Extract the (X, Y) coordinate from the center of the cell holding the provided text.  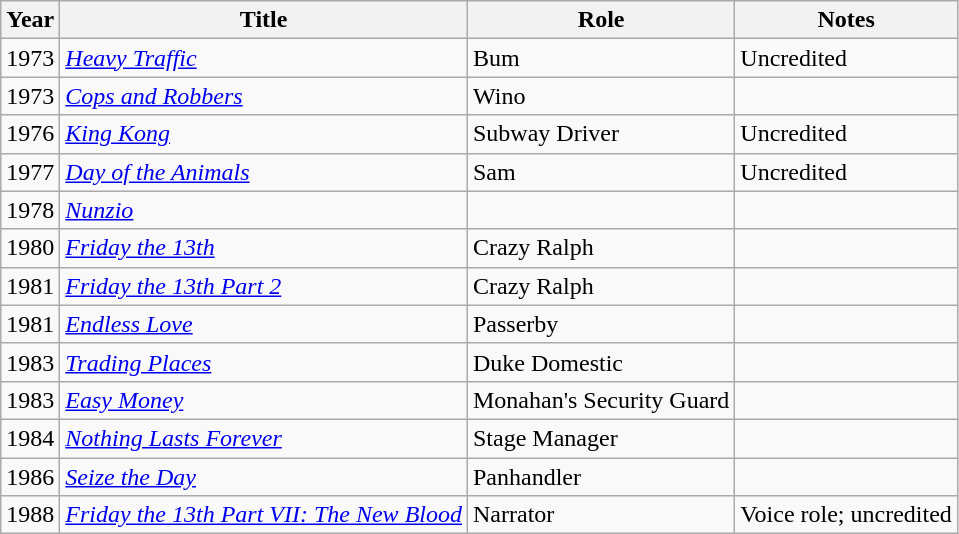
Title (264, 20)
Nothing Lasts Forever (264, 438)
Friday the 13th Part VII: The New Blood (264, 515)
King Kong (264, 134)
1986 (30, 477)
Endless Love (264, 324)
Subway Driver (600, 134)
1977 (30, 172)
Stage Manager (600, 438)
1980 (30, 248)
Seize the Day (264, 477)
Trading Places (264, 362)
Heavy Traffic (264, 58)
Narrator (600, 515)
Voice role; uncredited (846, 515)
Easy Money (264, 400)
Passerby (600, 324)
Monahan's Security Guard (600, 400)
Friday the 13th (264, 248)
Day of the Animals (264, 172)
Notes (846, 20)
Nunzio (264, 210)
Bum (600, 58)
Friday the 13th Part 2 (264, 286)
Year (30, 20)
1976 (30, 134)
Duke Domestic (600, 362)
Wino (600, 96)
Cops and Robbers (264, 96)
1988 (30, 515)
Role (600, 20)
1984 (30, 438)
1978 (30, 210)
Panhandler (600, 477)
Sam (600, 172)
